Provide the [x, y] coordinate of the cell's center where the given text is located.  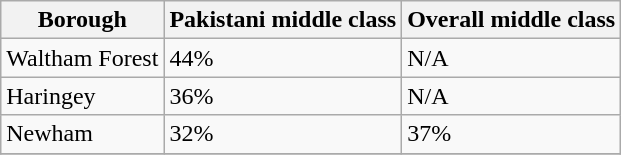
44% [283, 58]
Haringey [82, 96]
Newham [82, 134]
37% [512, 134]
Borough [82, 20]
32% [283, 134]
Pakistani middle class [283, 20]
Waltham Forest [82, 58]
36% [283, 96]
Overall middle class [512, 20]
